Pinpoint the cell where the given text exists, returning its (x, y) midpoint coordinate. 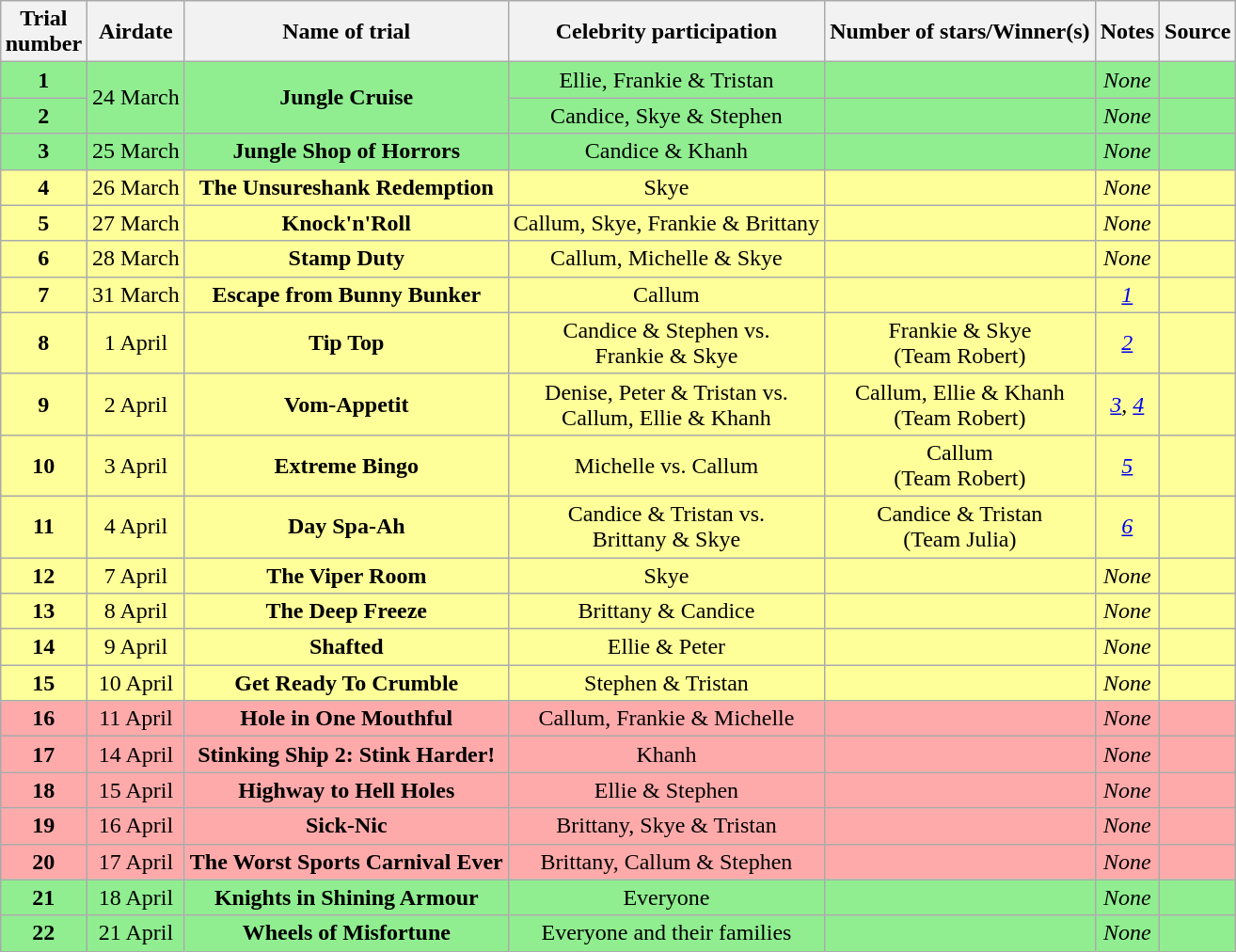
Day Spa-Ah (346, 527)
18 (43, 790)
Brittany & Candice (666, 611)
21 April (136, 933)
Everyone and their families (666, 933)
Callum, Michelle & Skye (666, 259)
Denise, Peter & Tristan vs.Callum, Ellie & Khanh (666, 405)
The Unsureshank Redemption (346, 187)
Escape from Bunny Bunker (346, 294)
Name of trial (346, 32)
13 (43, 611)
Stinking Ship 2: Stink Harder! (346, 754)
Source (1198, 32)
Callum(Team Robert) (960, 465)
10 (43, 465)
21 (43, 897)
24 March (136, 98)
19 (43, 826)
10 April (136, 683)
3, 4 (1127, 405)
7 April (136, 575)
11 (43, 527)
7 (43, 294)
Get Ready To Crumble (346, 683)
Candice & Tristan vs.Brittany & Skye (666, 527)
11 April (136, 719)
Knock'n'Roll (346, 223)
26 March (136, 187)
16 (43, 719)
Wheels of Misfortune (346, 933)
15 April (136, 790)
3 (43, 151)
Jungle Cruise (346, 98)
25 March (136, 151)
17 April (136, 862)
Everyone (666, 897)
Number of stars/Winner(s) (960, 32)
Ellie, Frankie & Tristan (666, 80)
Highway to Hell Holes (346, 790)
Khanh (666, 754)
8 (43, 342)
20 (43, 862)
Vom-Appetit (346, 405)
2 April (136, 405)
Jungle Shop of Horrors (346, 151)
16 April (136, 826)
The Viper Room (346, 575)
Frankie & Skye(Team Robert) (960, 342)
Ellie & Stephen (666, 790)
Callum, Skye, Frankie & Brittany (666, 223)
Candice & Stephen vs.Frankie & Skye (666, 342)
27 March (136, 223)
17 (43, 754)
Candice, Skye & Stephen (666, 116)
14 (43, 647)
22 (43, 933)
Ellie & Peter (666, 647)
The Worst Sports Carnival Ever (346, 862)
14 April (136, 754)
Sick-Nic (346, 826)
Callum, Frankie & Michelle (666, 719)
Brittany, Skye & Tristan (666, 826)
9 (43, 405)
Candice & Khanh (666, 151)
Shafted (346, 647)
4 (43, 187)
4 April (136, 527)
Callum, Ellie & Khanh(Team Robert) (960, 405)
Callum (666, 294)
31 March (136, 294)
Airdate (136, 32)
18 April (136, 897)
Stamp Duty (346, 259)
Knights in Shining Armour (346, 897)
The Deep Freeze (346, 611)
Michelle vs. Callum (666, 465)
Stephen & Tristan (666, 683)
8 April (136, 611)
3 April (136, 465)
Hole in One Mouthful (346, 719)
Celebrity participation (666, 32)
9 April (136, 647)
Notes (1127, 32)
Extreme Bingo (346, 465)
Trialnumber (43, 32)
Tip Top (346, 342)
28 March (136, 259)
15 (43, 683)
Candice & Tristan(Team Julia) (960, 527)
12 (43, 575)
1 April (136, 342)
Brittany, Callum & Stephen (666, 862)
